Determine the (x, y) coordinate at the center of the cell enclosing the given text.  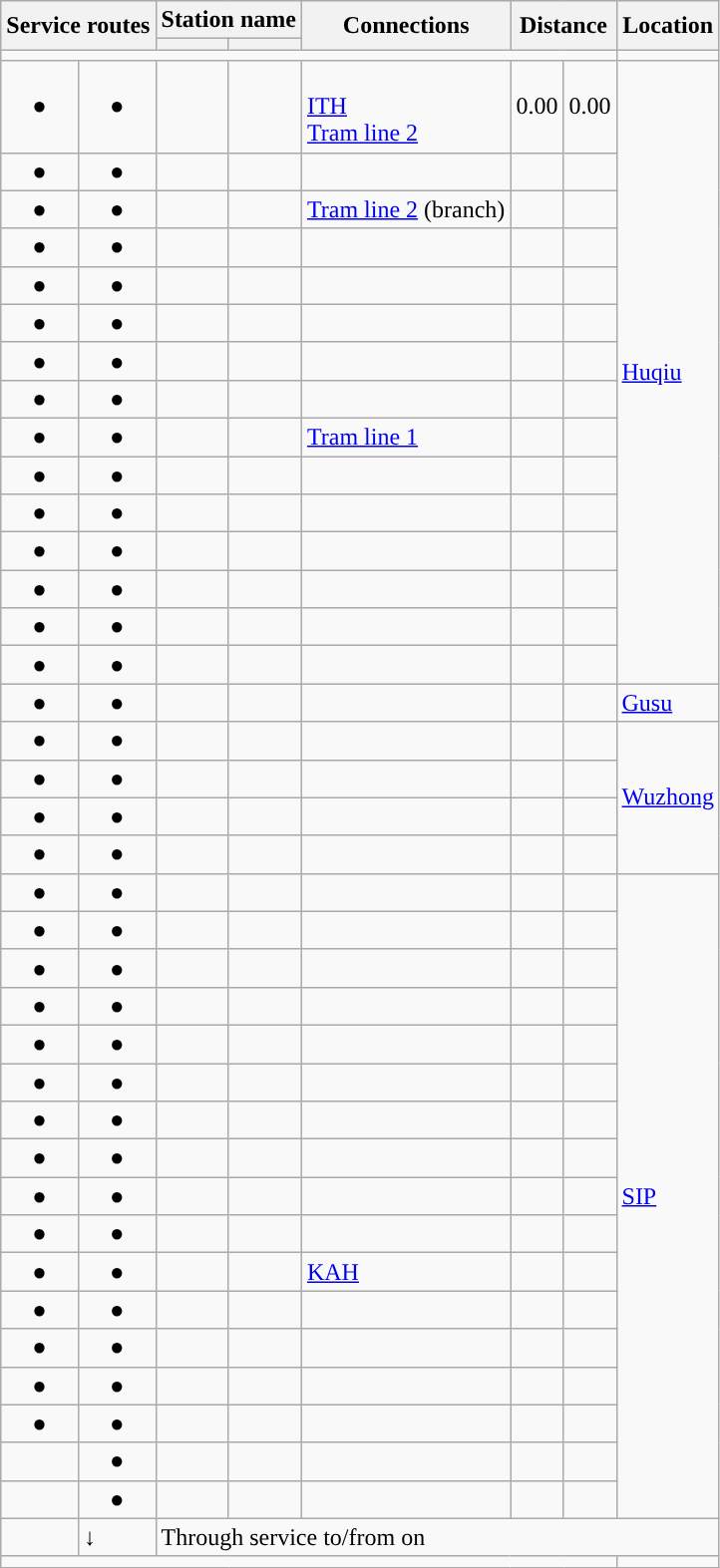
Through service to/from on (437, 1537)
Huqiu (668, 373)
KAH (405, 1272)
Connections (405, 26)
Wuzhong (668, 797)
Tram line 2 (branch) (405, 209)
Location (668, 26)
Distance (563, 26)
↓ (117, 1537)
Gusu (668, 703)
Service routes (78, 26)
SIP (668, 1196)
ITH Tram line 2 (405, 107)
Station name (228, 20)
Tram line 1 (405, 437)
